Determine the [x, y] coordinate at the center of the cell enclosing the given text.  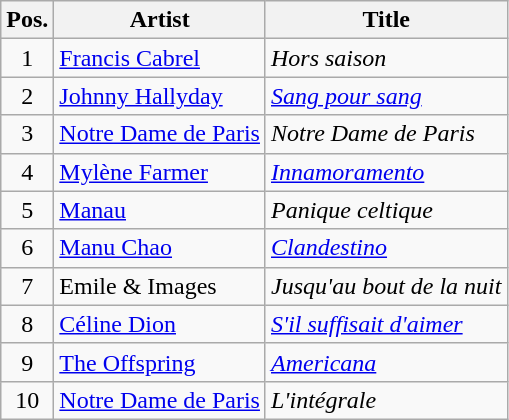
Pos. [28, 20]
2 [28, 96]
Hors saison [386, 58]
Manau [160, 210]
Johnny Hallyday [160, 96]
Francis Cabrel [160, 58]
Mylène Farmer [160, 172]
The Offspring [160, 362]
Clandestino [386, 248]
Jusqu'au bout de la nuit [386, 286]
1 [28, 58]
Emile & Images [160, 286]
Artist [160, 20]
4 [28, 172]
Panique celtique [386, 210]
Title [386, 20]
Manu Chao [160, 248]
8 [28, 324]
6 [28, 248]
Americana [386, 362]
5 [28, 210]
Céline Dion [160, 324]
Sang pour sang [386, 96]
S'il suffisait d'aimer [386, 324]
10 [28, 400]
3 [28, 134]
7 [28, 286]
9 [28, 362]
L'intégrale [386, 400]
Innamoramento [386, 172]
